Capture the cell that displays the provided text and extract its [x, y] central coordinate. 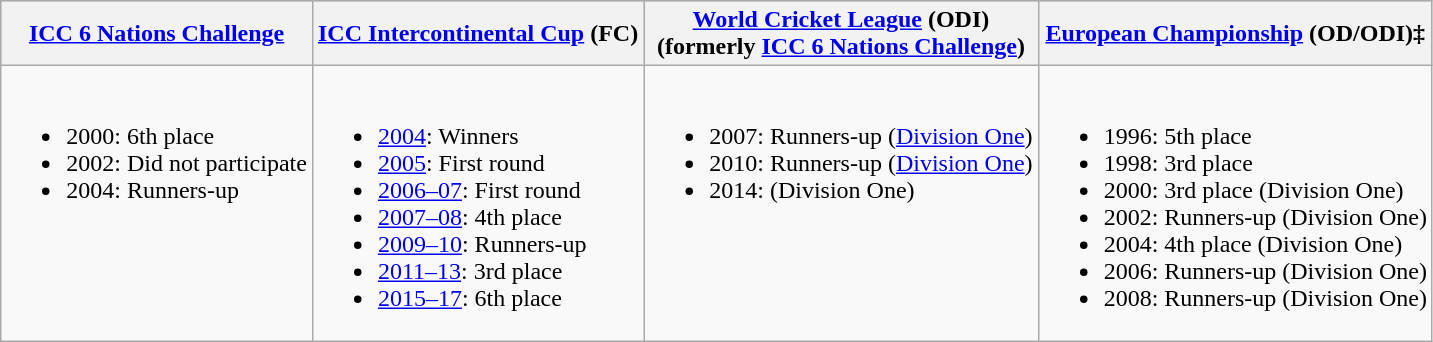
European Championship (OD/ODI)‡ [1235, 34]
2000: 6th place2002: Did not participate2004: Runners-up [157, 204]
2004: Winners2005: First round2006–07: First round2007–08: 4th place2009–10: Runners-up2011–13: 3rd place2015–17: 6th place [478, 204]
2007: Runners-up (Division One)2010: Runners-up (Division One)2014: (Division One) [841, 204]
ICC 6 Nations Challenge [157, 34]
World Cricket League (ODI)(formerly ICC 6 Nations Challenge) [841, 34]
ICC Intercontinental Cup (FC) [478, 34]
